Determine the (x, y) coordinate at the center of the cell enclosing the given text.  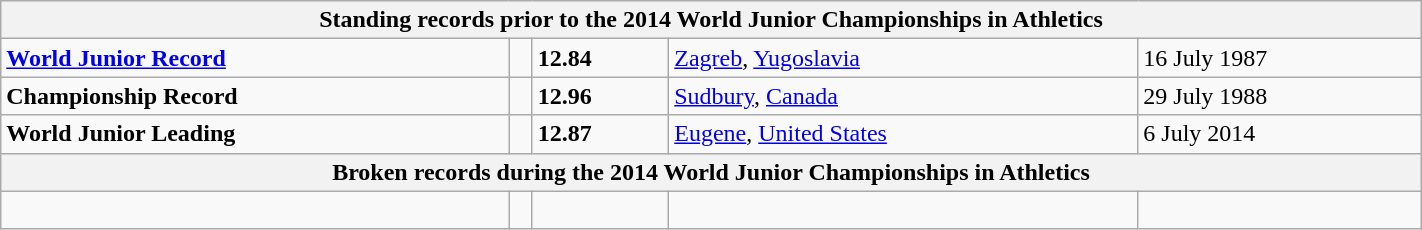
Sudbury, Canada (904, 96)
Broken records during the 2014 World Junior Championships in Athletics (711, 172)
12.84 (600, 58)
World Junior Record (255, 58)
12.87 (600, 134)
29 July 1988 (1280, 96)
World Junior Leading (255, 134)
Championship Record (255, 96)
12.96 (600, 96)
Eugene, United States (904, 134)
Standing records prior to the 2014 World Junior Championships in Athletics (711, 20)
16 July 1987 (1280, 58)
Zagreb, Yugoslavia (904, 58)
6 July 2014 (1280, 134)
